Find where the given text appears and provide that cell's center as [x, y] coordinate. 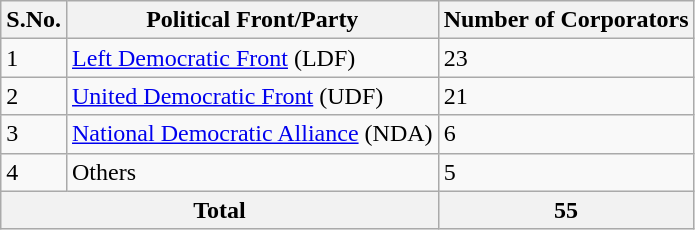
1 [34, 58]
2 [34, 96]
Others [252, 172]
S.No. [34, 20]
55 [566, 210]
Number of Corporators [566, 20]
4 [34, 172]
23 [566, 58]
Political Front/Party [252, 20]
United Democratic Front (UDF) [252, 96]
6 [566, 134]
3 [34, 134]
Left Democratic Front (LDF) [252, 58]
21 [566, 96]
5 [566, 172]
National Democratic Alliance (NDA) [252, 134]
Total [220, 210]
